Extract the (X, Y) coordinate from the center of the cell holding the provided text.  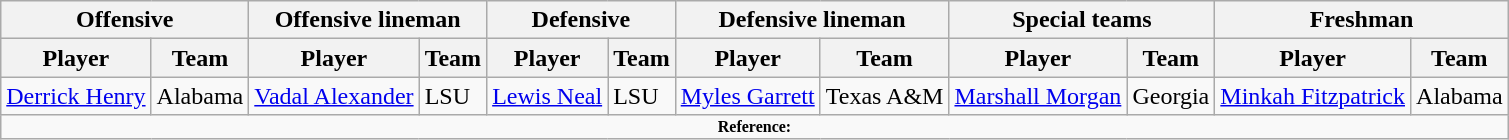
Derrick Henry (76, 96)
Defensive (582, 20)
Defensive lineman (812, 20)
Lewis Neal (548, 96)
Marshall Morgan (1038, 96)
Vadal Alexander (334, 96)
Offensive lineman (368, 20)
Freshman (1362, 20)
Offensive (125, 20)
Special teams (1082, 20)
Reference: (754, 127)
Minkah Fitzpatrick (1313, 96)
Myles Garrett (748, 96)
Texas A&M (884, 96)
Georgia (1171, 96)
